Return the [X, Y] coordinate for the center point of the cell that contains the specified text.  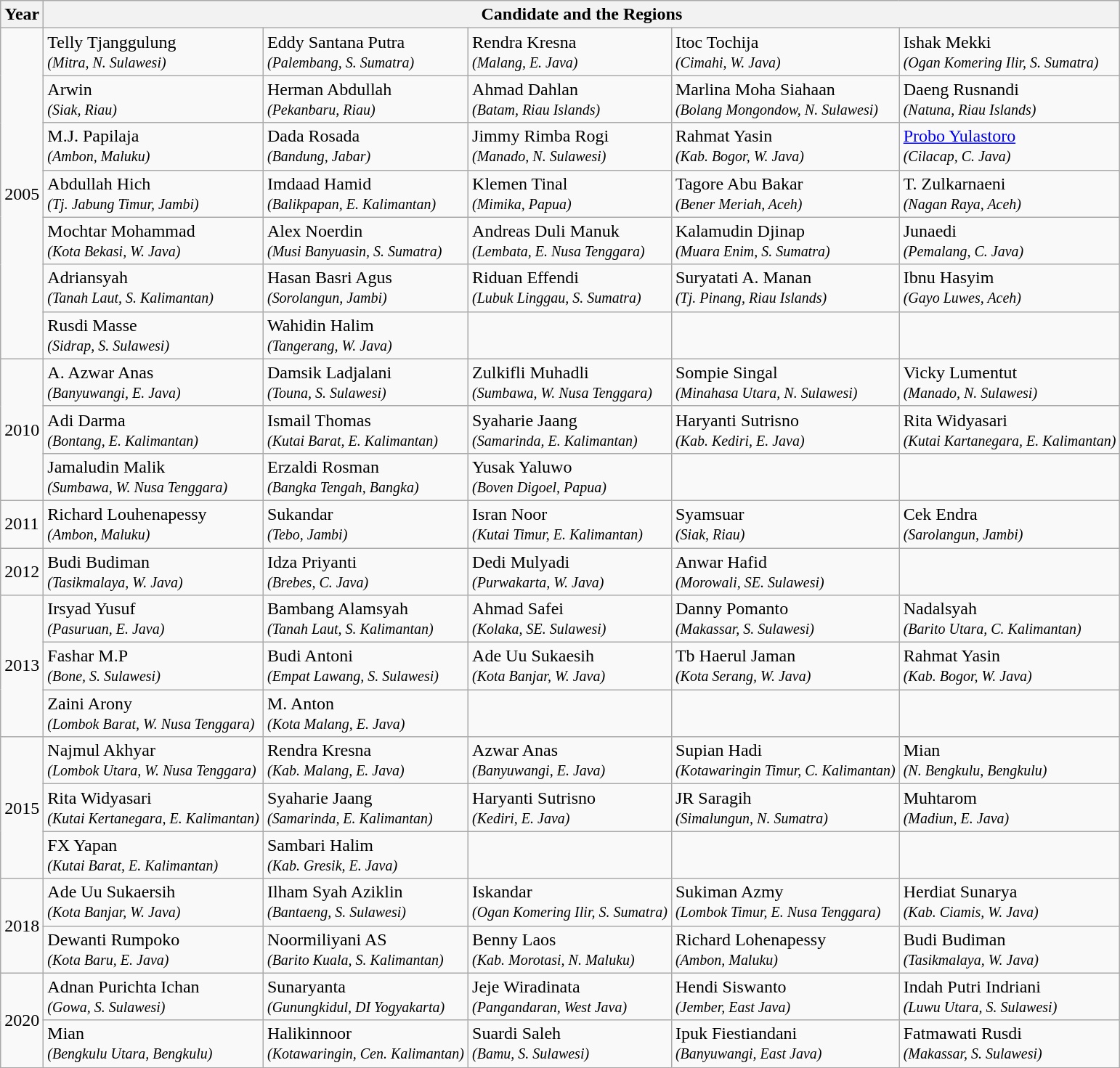
Haryanti Sutrisno(Kediri, E. Java) [570, 807]
FX Yapan(Kutai Barat, E. Kalimantan) [154, 855]
JR Saragih(Simalungun, N. Sumatra) [785, 807]
Marlina Moha Siahaan(Bolang Mongondow, N. Sulawesi) [785, 99]
Idza Priyanti(Brebes, C. Java) [365, 571]
Richard Louhenapessy(Ambon, Maluku) [154, 524]
Abdullah Hich(Tj. Jabung Timur, Jambi) [154, 193]
Fatmawati Rusdi(Makassar, S. Sulawesi) [1010, 1044]
2015 [22, 807]
2018 [22, 926]
Rendra Kresna(Malang, E. Java) [570, 52]
Damsik Ladjalani(Touna, S. Sulawesi) [365, 382]
Kalamudin Djinap(Muara Enim, S. Sumatra) [785, 241]
2005 [22, 193]
Probo Yulastoro(Cilacap, C. Java) [1010, 147]
Sambari Halim(Kab. Gresik, E. Java) [365, 855]
Cek Endra(Sarolangun, Jambi) [1010, 524]
2010 [22, 430]
Andreas Duli Manuk(Lembata, E. Nusa Tenggara) [570, 241]
Adriansyah(Tanah Laut, S. Kalimantan) [154, 288]
Dada Rosada(Bandung, Jabar) [365, 147]
Ismail Thomas(Kutai Barat, E. Kalimantan) [365, 430]
Sukandar(Tebo, Jambi) [365, 524]
M.J. Papilaja(Ambon, Maluku) [154, 147]
Sukiman Azmy(Lombok Timur, E. Nusa Tenggara) [785, 902]
Mian(Bengkulu Utara, Bengkulu) [154, 1044]
Zulkifli Muhadli(Sumbawa, W. Nusa Tenggara) [570, 382]
Hendi Siswanto(Jember, East Java) [785, 996]
Indah Putri Indriani(Luwu Utara, S. Sulawesi) [1010, 996]
Arwin(Siak, Riau) [154, 99]
Tagore Abu Bakar(Bener Meriah, Aceh) [785, 193]
Sunaryanta(Gunungkidul, DI Yogyakarta) [365, 996]
Supian Hadi(Kotawaringin Timur, C. Kalimantan) [785, 761]
Danny Pomanto(Makassar, S. Sulawesi) [785, 619]
Bambang Alamsyah(Tanah Laut, S. Kalimantan) [365, 619]
Benny Laos(Kab. Morotasi, N. Maluku) [570, 950]
Suryatati A. Manan(Tj. Pinang, Riau Islands) [785, 288]
Jimmy Rimba Rogi(Manado, N. Sulawesi) [570, 147]
Ade Uu Sukaersih(Kota Banjar, W. Java) [154, 902]
Wahidin Halim(Tangerang, W. Java) [365, 335]
Herman Abdullah(Pekanbaru, Riau) [365, 99]
2013 [22, 667]
Year [22, 15]
Ipuk Fiestiandani(Banyuwangi, East Java) [785, 1044]
Ilham Syah Aziklin(Bantaeng, S. Sulawesi) [365, 902]
Yusak Yaluwo(Boven Digoel, Papua) [570, 476]
Rita Widyasari(Kutai Kertanegara, E. Kalimantan) [154, 807]
Azwar Anas(Banyuwangi, E. Java) [570, 761]
Rendra Kresna(Kab. Malang, E. Java) [365, 761]
Jeje Wiradinata(Pangandaran, West Java) [570, 996]
Anwar Hafid(Morowali, SE. Sulawesi) [785, 571]
2020 [22, 1020]
Suardi Saleh(Bamu, S. Sulawesi) [570, 1044]
Budi Antoni(Empat Lawang, S. Sulawesi) [365, 667]
Klemen Tinal(Mimika, Papua) [570, 193]
Candidate and the Regions [582, 15]
Noormiliyani AS(Barito Kuala, S. Kalimantan) [365, 950]
Imdaad Hamid(Balikpapan, E. Kalimantan) [365, 193]
Iskandar(Ogan Komering Ilir, S. Sumatra) [570, 902]
Rusdi Masse(Sidrap, S. Sulawesi) [154, 335]
T. Zulkarnaeni(Nagan Raya, Aceh) [1010, 193]
Junaedi(Pemalang, C. Java) [1010, 241]
Adnan Purichta Ichan(Gowa, S. Sulawesi) [154, 996]
Ishak Mekki(Ogan Komering Ilir, S. Sumatra) [1010, 52]
Nadalsyah(Barito Utara, C. Kalimantan) [1010, 619]
Alex Noerdin(Musi Banyuasin, S. Sumatra) [365, 241]
Telly Tjanggulung(Mitra, N. Sulawesi) [154, 52]
Sompie Singal(Minahasa Utara, N. Sulawesi) [785, 382]
Haryanti Sutrisno(Kab. Kediri, E. Java) [785, 430]
Tb Haerul Jaman(Kota Serang, W. Java) [785, 667]
2011 [22, 524]
Daeng Rusnandi(Natuna, Riau Islands) [1010, 99]
Ahmad Dahlan(Batam, Riau Islands) [570, 99]
Syamsuar(Siak, Riau) [785, 524]
Adi Darma(Bontang, E. Kalimantan) [154, 430]
Riduan Effendi(Lubuk Linggau, S. Sumatra) [570, 288]
Ahmad Safei(Kolaka, SE. Sulawesi) [570, 619]
Ibnu Hasyim(Gayo Luwes, Aceh) [1010, 288]
Herdiat Sunarya(Kab. Ciamis, W. Java) [1010, 902]
Mochtar Mohammad(Kota Bekasi, W. Java) [154, 241]
Mian(N. Bengkulu, Bengkulu) [1010, 761]
Eddy Santana Putra(Palembang, S. Sumatra) [365, 52]
Itoc Tochija(Cimahi, W. Java) [785, 52]
A. Azwar Anas(Banyuwangi, E. Java) [154, 382]
Halikinnoor(Kotawaringin, Cen. Kalimantan) [365, 1044]
Isran Noor(Kutai Timur, E. Kalimantan) [570, 524]
Vicky Lumentut(Manado, N. Sulawesi) [1010, 382]
Rita Widyasari(Kutai Kartanegara, E. Kalimantan) [1010, 430]
Jamaludin Malik(Sumbawa, W. Nusa Tenggara) [154, 476]
Fashar M.P(Bone, S. Sulawesi) [154, 667]
Richard Lohenapessy(Ambon, Maluku) [785, 950]
Erzaldi Rosman(Bangka Tengah, Bangka) [365, 476]
M. Anton(Kota Malang, E. Java) [365, 713]
Najmul Akhyar(Lombok Utara, W. Nusa Tenggara) [154, 761]
Hasan Basri Agus(Sorolangun, Jambi) [365, 288]
2012 [22, 571]
Irsyad Yusuf(Pasuruan, E. Java) [154, 619]
Dewanti Rumpoko(Kota Baru, E. Java) [154, 950]
Zaini Arony(Lombok Barat, W. Nusa Tenggara) [154, 713]
Ade Uu Sukaesih(Kota Banjar, W. Java) [570, 667]
Dedi Mulyadi(Purwakarta, W. Java) [570, 571]
Muhtarom(Madiun, E. Java) [1010, 807]
